Provide the [x, y] coordinate of the cell's center where the given text is located.  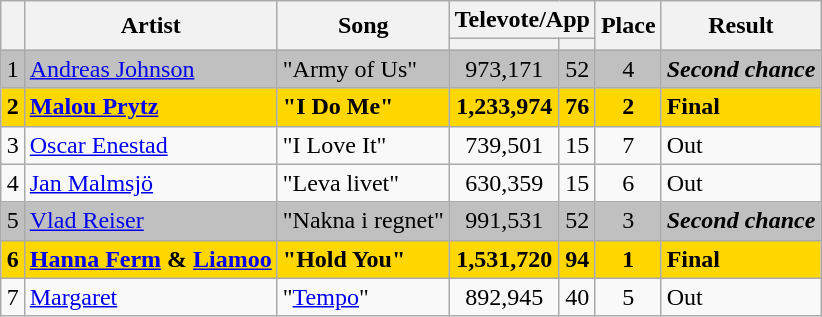
1,233,974 [504, 107]
Malou Prytz [150, 107]
"Hold You" [363, 259]
Result [741, 26]
Oscar Enestad [150, 145]
"I Do Me" [363, 107]
739,501 [504, 145]
630,359 [504, 183]
"Nakna i regnet" [363, 221]
973,171 [504, 69]
Hanna Ferm & Liamoo [150, 259]
76 [577, 107]
94 [577, 259]
Artist [150, 26]
Margaret [150, 297]
1,531,720 [504, 259]
40 [577, 297]
991,531 [504, 221]
Andreas Johnson [150, 69]
Song [363, 26]
"Leva livet" [363, 183]
"Army of Us" [363, 69]
Place [628, 26]
"I Love It" [363, 145]
Vlad Reiser [150, 221]
892,945 [504, 297]
Jan Malmsjö [150, 183]
"Tempo" [363, 297]
Televote/App [522, 20]
